From the cell containing the given text, extract its center point as (X, Y) coordinate. 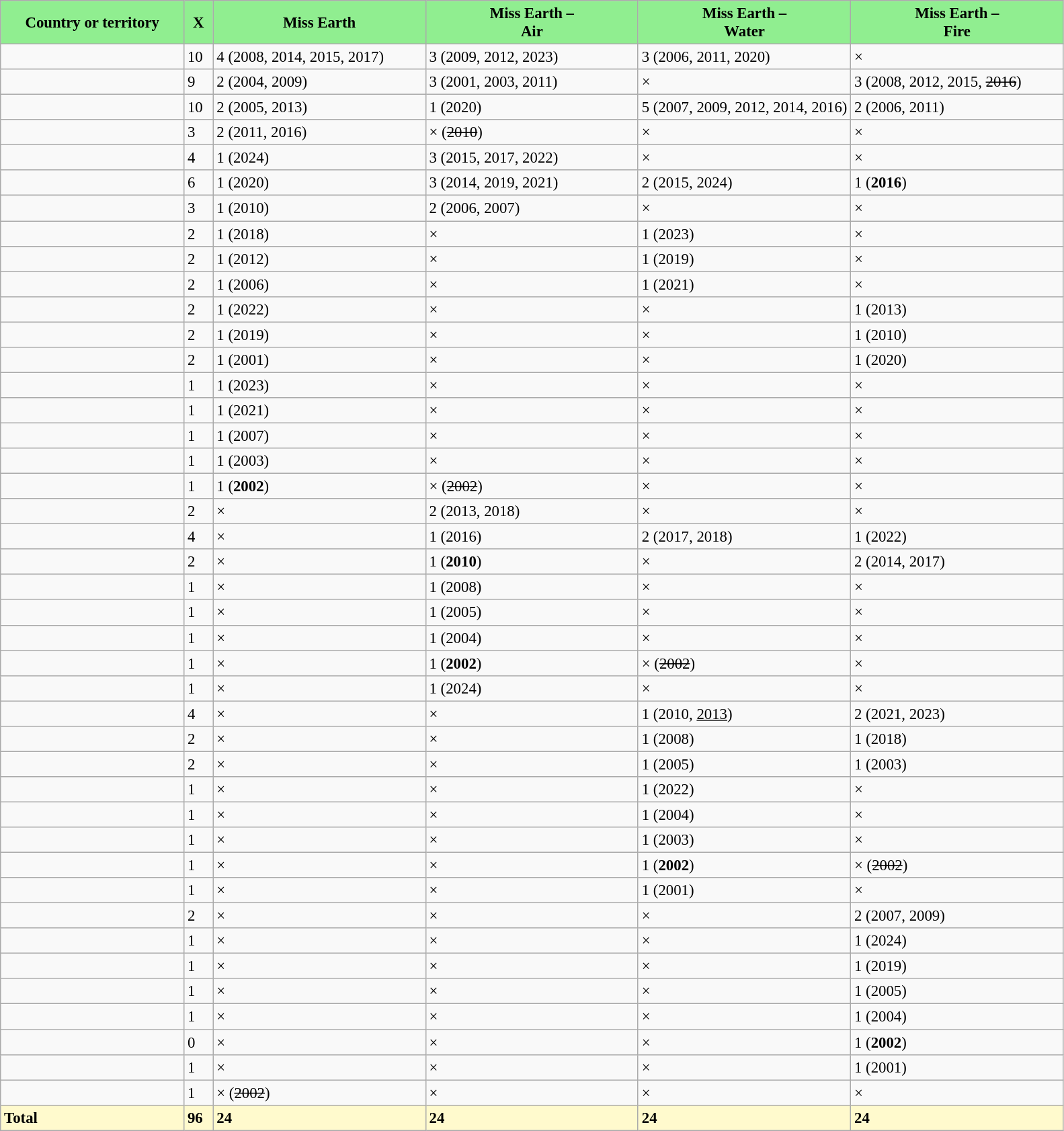
1 (2007) (319, 435)
2 (2015, 2024) (744, 183)
1 (2006) (319, 284)
2 (2006, 2007) (532, 208)
9 (199, 82)
Total (93, 1118)
3 (2006, 2011, 2020) (744, 57)
3 (2009, 2012, 2023) (532, 57)
Miss Earth (319, 23)
2 (2021, 2023) (957, 714)
2 (2014, 2017) (957, 562)
5 (2007, 2009, 2012, 2014, 2016) (744, 108)
2 (2005, 2013) (319, 108)
0 (199, 1042)
Miss Earth –Fire (957, 23)
× (2010) (532, 132)
3 (2001, 2003, 2011) (532, 82)
3 (2015, 2017, 2022) (532, 158)
2 (2013, 2018) (532, 511)
X (199, 23)
96 (199, 1118)
3 (2014, 2019, 2021) (532, 183)
1 (2010, 2013) (744, 714)
2 (2004, 2009) (319, 82)
3 (2008, 2012, 2015, 2016) (957, 82)
2 (2011, 2016) (319, 132)
Miss Earth –Water (744, 23)
2 (2006, 2011) (957, 108)
Country or territory (93, 23)
2 (2007, 2009) (957, 916)
6 (199, 183)
4 (2008, 2014, 2015, 2017) (319, 57)
1 (2012) (319, 259)
1 (2013) (957, 309)
Miss Earth –Air (532, 23)
2 (2017, 2018) (744, 537)
